Capture the cell that displays the provided text and extract its [x, y] central coordinate. 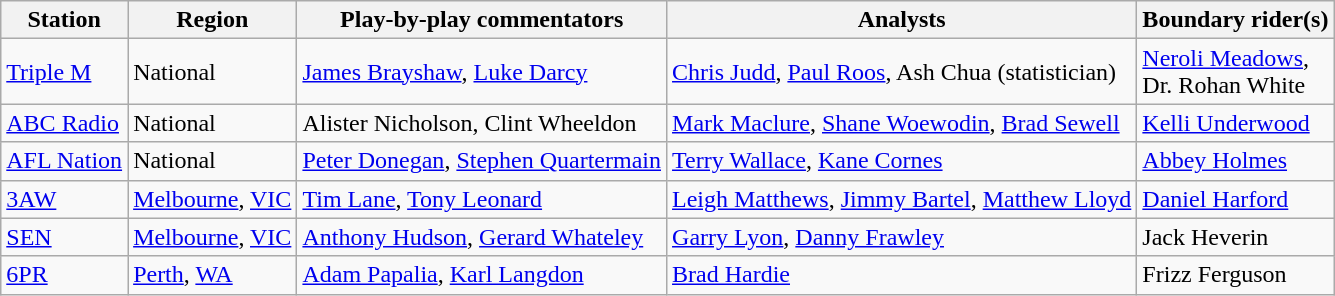
Mark Maclure, Shane Woewodin, Brad Sewell [902, 123]
Alister Nicholson, Clint Wheeldon [482, 123]
Brad Hardie [902, 275]
Frizz Ferguson [1236, 275]
Region [212, 20]
Abbey Holmes [1236, 161]
Play-by-play commentators [482, 20]
Chris Judd, Paul Roos, Ash Chua (statistician) [902, 72]
Adam Papalia, Karl Langdon [482, 275]
Kelli Underwood [1236, 123]
Anthony Hudson, Gerard Whateley [482, 237]
AFL Nation [64, 161]
6PR [64, 275]
Daniel Harford [1236, 199]
Jack Heverin [1236, 237]
3AW [64, 199]
Leigh Matthews, Jimmy Bartel, Matthew Lloyd [902, 199]
Triple M [64, 72]
Tim Lane, Tony Leonard [482, 199]
Garry Lyon, Danny Frawley [902, 237]
ABC Radio [64, 123]
Boundary rider(s) [1236, 20]
Perth, WA [212, 275]
Analysts [902, 20]
Station [64, 20]
Peter Donegan, Stephen Quartermain [482, 161]
Neroli Meadows,Dr. Rohan White [1236, 72]
Terry Wallace, Kane Cornes [902, 161]
James Brayshaw, Luke Darcy [482, 72]
SEN [64, 237]
